Locate the cell with the specified text and output its (X, Y) center coordinate. 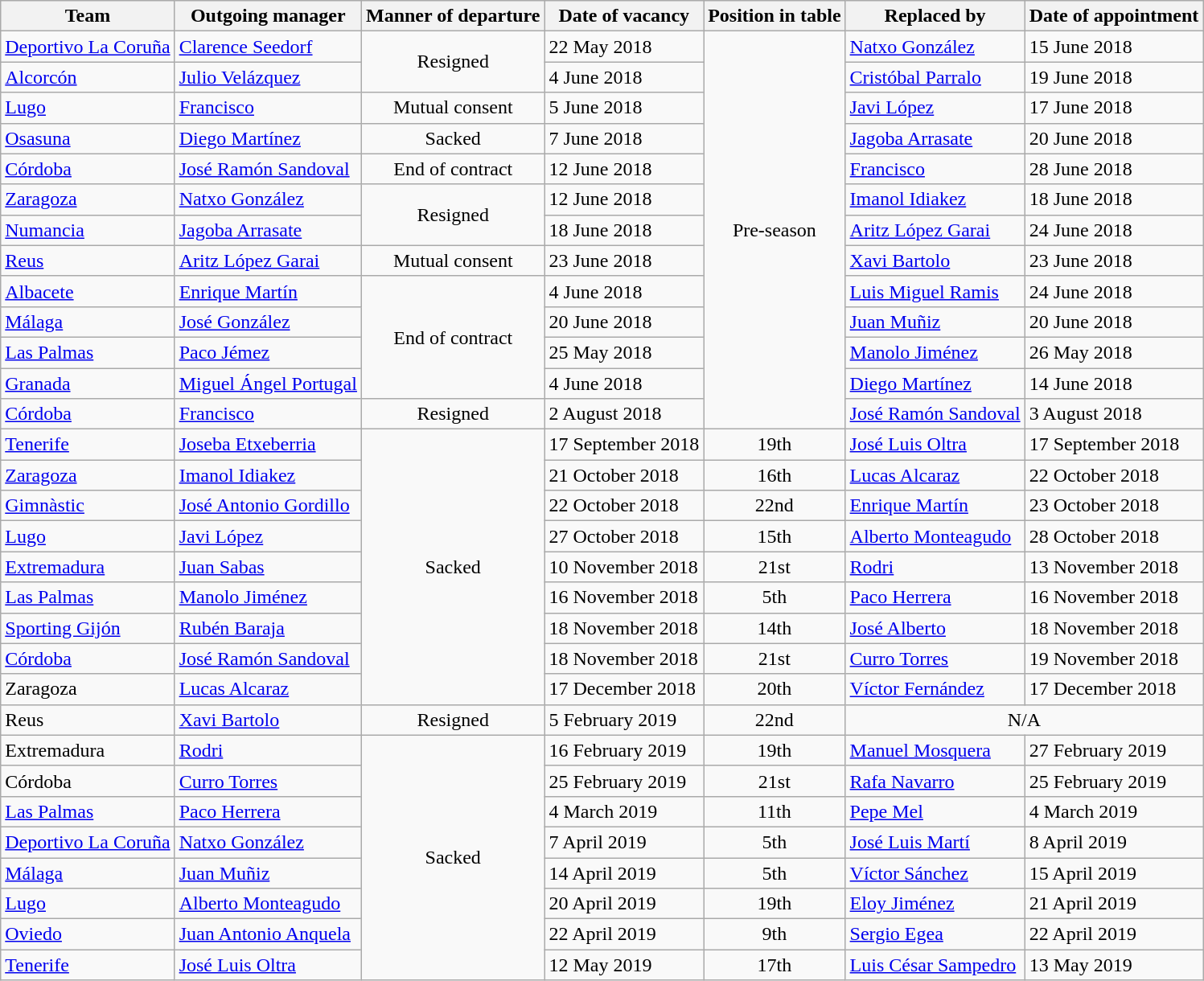
5 February 2019 (624, 720)
21 April 2019 (1114, 904)
17 June 2018 (1114, 108)
Joseba Etxeberria (268, 445)
José Antonio Gordillo (268, 506)
Julio Velázquez (268, 77)
Granada (88, 384)
10 November 2018 (624, 567)
José Alberto (935, 628)
14 June 2018 (1114, 384)
7 June 2018 (624, 138)
Eloy Jiménez (935, 904)
15 June 2018 (1114, 47)
Clarence Seedorf (268, 47)
27 October 2018 (624, 536)
Gimnàstic (88, 506)
Pepe Mel (935, 811)
Manuel Mosquera (935, 750)
14th (775, 628)
20th (775, 689)
N/A (1025, 720)
Albacete (88, 291)
Sergio Egea (935, 934)
15th (775, 536)
17th (775, 965)
Alcorcón (88, 77)
8 April 2019 (1114, 842)
13 May 2019 (1114, 965)
21 October 2018 (624, 475)
Miguel Ángel Portugal (268, 384)
19 June 2018 (1114, 77)
16 February 2019 (624, 750)
Date of appointment (1114, 16)
16th (775, 475)
Luis Miguel Ramis (935, 291)
Manner of departure (452, 16)
2 August 2018 (624, 414)
Rubén Baraja (268, 628)
23 October 2018 (1114, 506)
12 May 2019 (624, 965)
Osasuna (88, 138)
3 August 2018 (1114, 414)
Numancia (88, 230)
Outgoing manager (268, 16)
Rafa Navarro (935, 781)
Team (88, 16)
Sporting Gijón (88, 628)
Pre-season (775, 230)
José Luis Martí (935, 842)
Víctor Fernández (935, 689)
27 February 2019 (1114, 750)
Víctor Sánchez (935, 872)
26 May 2018 (1114, 352)
25 May 2018 (624, 352)
20 April 2019 (624, 904)
22 May 2018 (624, 47)
19 November 2018 (1114, 659)
Luis César Sampedro (935, 965)
15 April 2019 (1114, 872)
7 April 2019 (624, 842)
11th (775, 811)
Juan Sabas (268, 567)
28 October 2018 (1114, 536)
Cristóbal Parralo (935, 77)
Paco Jémez (268, 352)
Position in table (775, 16)
14 April 2019 (624, 872)
Date of vacancy (624, 16)
Juan Antonio Anquela (268, 934)
28 June 2018 (1114, 169)
Oviedo (88, 934)
5 June 2018 (624, 108)
José González (268, 322)
13 November 2018 (1114, 567)
9th (775, 934)
Replaced by (935, 16)
